Scan for the cell matching the given text and deliver its [x, y] coordinate at center. 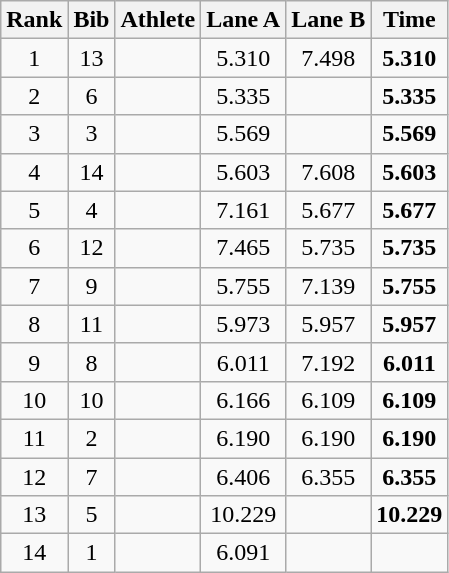
Bib [92, 20]
7.161 [244, 210]
7.498 [328, 58]
6.406 [244, 477]
Rank [34, 20]
7.608 [328, 172]
6.166 [244, 400]
7.465 [244, 248]
6.091 [244, 553]
7.192 [328, 362]
Lane A [244, 20]
Athlete [158, 20]
7.139 [328, 286]
5.973 [244, 324]
Time [410, 20]
Lane B [328, 20]
